Determine the (x, y) coordinate at the center of the cell enclosing the given text.  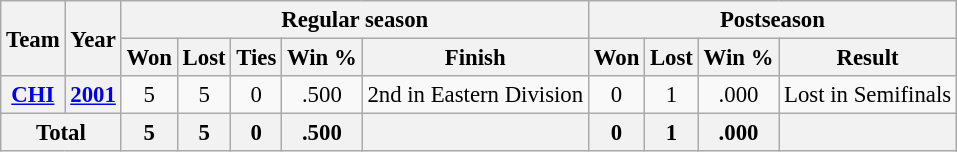
Finish (475, 58)
2001 (93, 95)
CHI (33, 95)
Total (61, 133)
Regular season (354, 20)
Lost in Semifinals (868, 95)
Result (868, 58)
Team (33, 38)
Year (93, 38)
Ties (256, 58)
Postseason (772, 20)
2nd in Eastern Division (475, 95)
